Extract the [x, y] coordinate from the center of the cell holding the provided text.  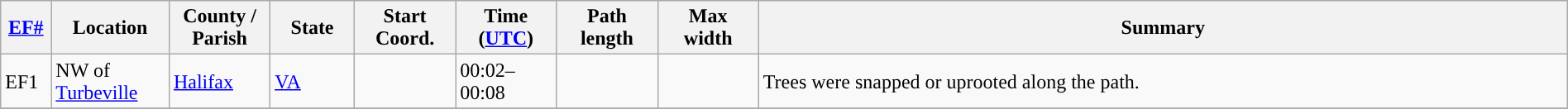
Halifax [219, 81]
Trees were snapped or uprooted along the path. [1163, 81]
County / Parish [219, 28]
NW of Turbeville [111, 81]
Path length [607, 28]
00:02–00:08 [506, 81]
Start Coord. [404, 28]
Location [111, 28]
VA [313, 81]
State [313, 28]
Max width [708, 28]
Summary [1163, 28]
EF1 [26, 81]
EF# [26, 28]
Time (UTC) [506, 28]
